Scan for the cell matching the given text and deliver its (x, y) coordinate at center. 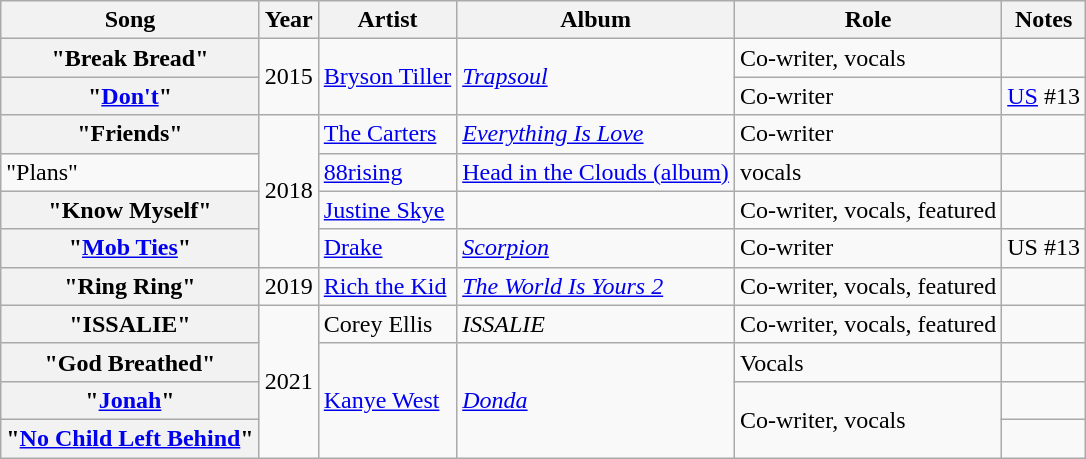
vocals (868, 172)
"Friends" (130, 134)
Drake (387, 248)
2021 (288, 381)
Vocals (868, 362)
Role (868, 20)
2015 (288, 77)
Kanye West (387, 400)
Everything Is Love (596, 134)
"Plans" (130, 172)
Bryson Tiller (387, 77)
"No Child Left Behind" (130, 438)
"Break Bread" (130, 58)
Song (130, 20)
"Jonah" (130, 400)
"Know Myself" (130, 210)
Head in the Clouds (album) (596, 172)
"Ring Ring" (130, 286)
88rising (387, 172)
"God Breathed" (130, 362)
Donda (596, 400)
"Don't" (130, 96)
Rich the Kid (387, 286)
Corey Ellis (387, 324)
Scorpion (596, 248)
Notes (1044, 20)
ISSALIE (596, 324)
Album (596, 20)
The World Is Yours 2 (596, 286)
"ISSALIE" (130, 324)
2019 (288, 286)
Trapsoul (596, 77)
Justine Skye (387, 210)
Year (288, 20)
Artist (387, 20)
2018 (288, 191)
The Carters (387, 134)
"Mob Ties" (130, 248)
